Output the (x, y) coordinate of the center of the cell containing the given text.  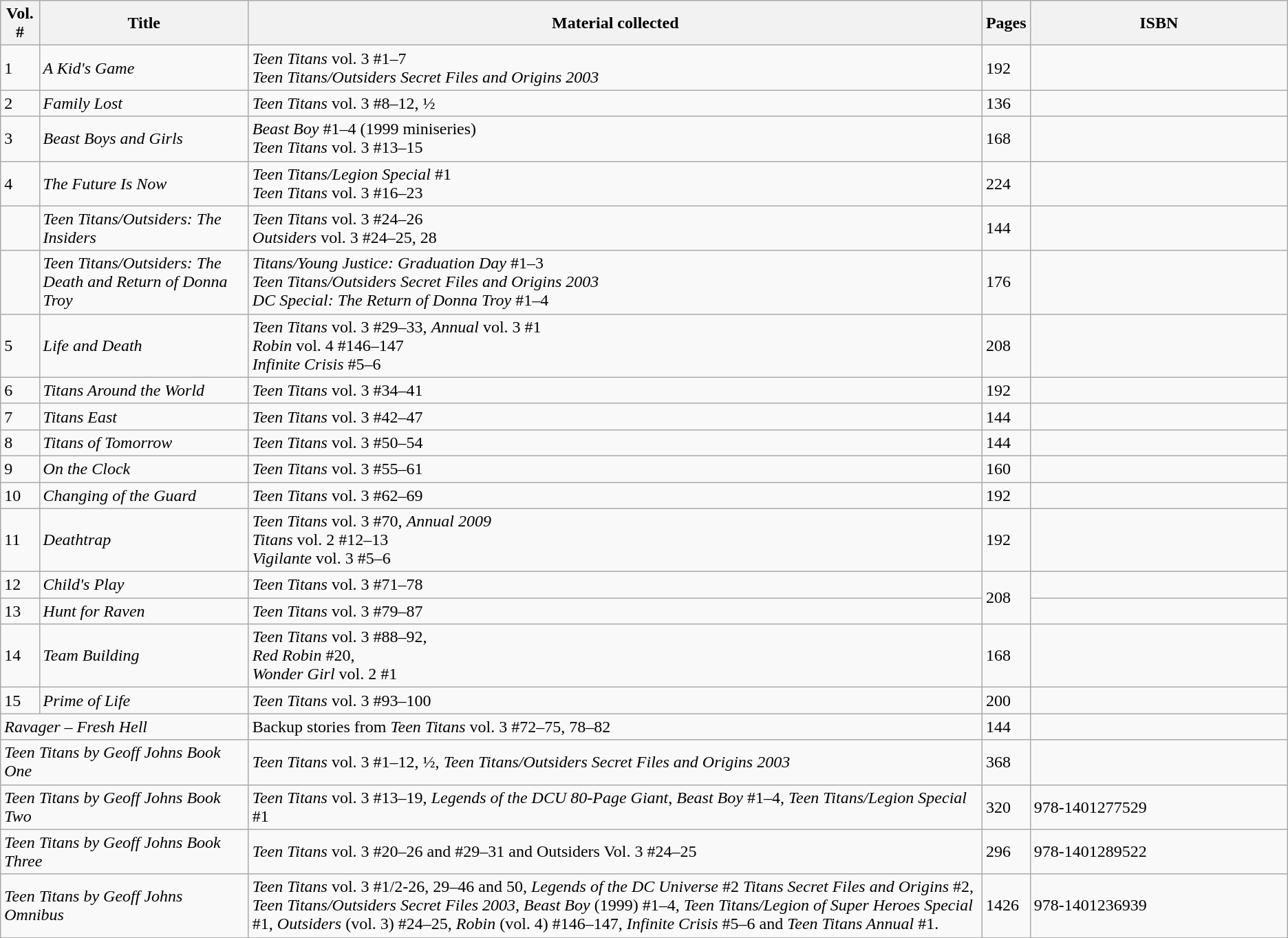
10 (20, 495)
Teen Titans vol. 3 #88–92,Red Robin #20,Wonder Girl vol. 2 #1 (615, 656)
Team Building (144, 656)
Hunt for Raven (144, 611)
Titans Around the World (144, 390)
Titans/Young Justice: Graduation Day #1–3Teen Titans/Outsiders Secret Files and Origins 2003DC Special: The Return of Donna Troy #1–4 (615, 282)
Teen Titans vol. 3 #1–7Teen Titans/Outsiders Secret Files and Origins 2003 (615, 67)
Teen Titans by Geoff Johns Omnibus (125, 906)
Deathtrap (144, 540)
A Kid's Game (144, 67)
3 (20, 139)
Teen Titans by Geoff Johns Book Three (125, 852)
224 (1006, 183)
ISBN (1159, 23)
Teen Titans vol. 3 #13–19, Legends of the DCU 80-Page Giant, Beast Boy #1–4, Teen Titans/Legion Special #1 (615, 807)
8 (20, 443)
2 (20, 103)
Teen Titans vol. 3 #29–33, Annual vol. 3 #1Robin vol. 4 #146–147Infinite Crisis #5–6 (615, 345)
Family Lost (144, 103)
Teen Titans vol. 3 #8–12, ½ (615, 103)
Teen Titans/Outsiders: The Insiders (144, 228)
The Future Is Now (144, 183)
176 (1006, 282)
320 (1006, 807)
11 (20, 540)
Teen Titans vol. 3 #34–41 (615, 390)
Teen Titans vol. 3 #20–26 and #29–31 and Outsiders Vol. 3 #24–25 (615, 852)
Teen Titans vol. 3 #55–61 (615, 469)
6 (20, 390)
Backup stories from Teen Titans vol. 3 #72–75, 78–82 (615, 727)
Life and Death (144, 345)
Vol. # (20, 23)
Beast Boy #1–4 (1999 miniseries)Teen Titans vol. 3 #13–15 (615, 139)
Teen Titans/Legion Special #1Teen Titans vol. 3 #16–23 (615, 183)
368 (1006, 763)
Teen Titans vol. 3 #42–47 (615, 416)
Ravager – Fresh Hell (125, 727)
Teen Titans vol. 3 #24–26Outsiders vol. 3 #24–25, 28 (615, 228)
7 (20, 416)
978-1401277529 (1159, 807)
Child's Play (144, 585)
Teen Titans/Outsiders: The Death and Return of Donna Troy (144, 282)
Teen Titans vol. 3 #93–100 (615, 701)
Teen Titans vol. 3 #50–54 (615, 443)
Teen Titans vol. 3 #79–87 (615, 611)
Titans of Tomorrow (144, 443)
160 (1006, 469)
296 (1006, 852)
12 (20, 585)
5 (20, 345)
Titans East (144, 416)
Teen Titans by Geoff Johns Book One (125, 763)
Pages (1006, 23)
978-1401289522 (1159, 852)
Teen Titans by Geoff Johns Book Two (125, 807)
978-1401236939 (1159, 906)
14 (20, 656)
Material collected (615, 23)
1 (20, 67)
Changing of the Guard (144, 495)
Teen Titans vol. 3 #71–78 (615, 585)
Teen Titans vol. 3 #62–69 (615, 495)
200 (1006, 701)
Prime of Life (144, 701)
1426 (1006, 906)
136 (1006, 103)
Teen Titans vol. 3 #1–12, ½, Teen Titans/Outsiders Secret Files and Origins 2003 (615, 763)
15 (20, 701)
Title (144, 23)
On the Clock (144, 469)
Beast Boys and Girls (144, 139)
9 (20, 469)
Teen Titans vol. 3 #70, Annual 2009Titans vol. 2 #12–13Vigilante vol. 3 #5–6 (615, 540)
4 (20, 183)
13 (20, 611)
